Search for the cell housing the specified text and yield its [X, Y] center coordinate. 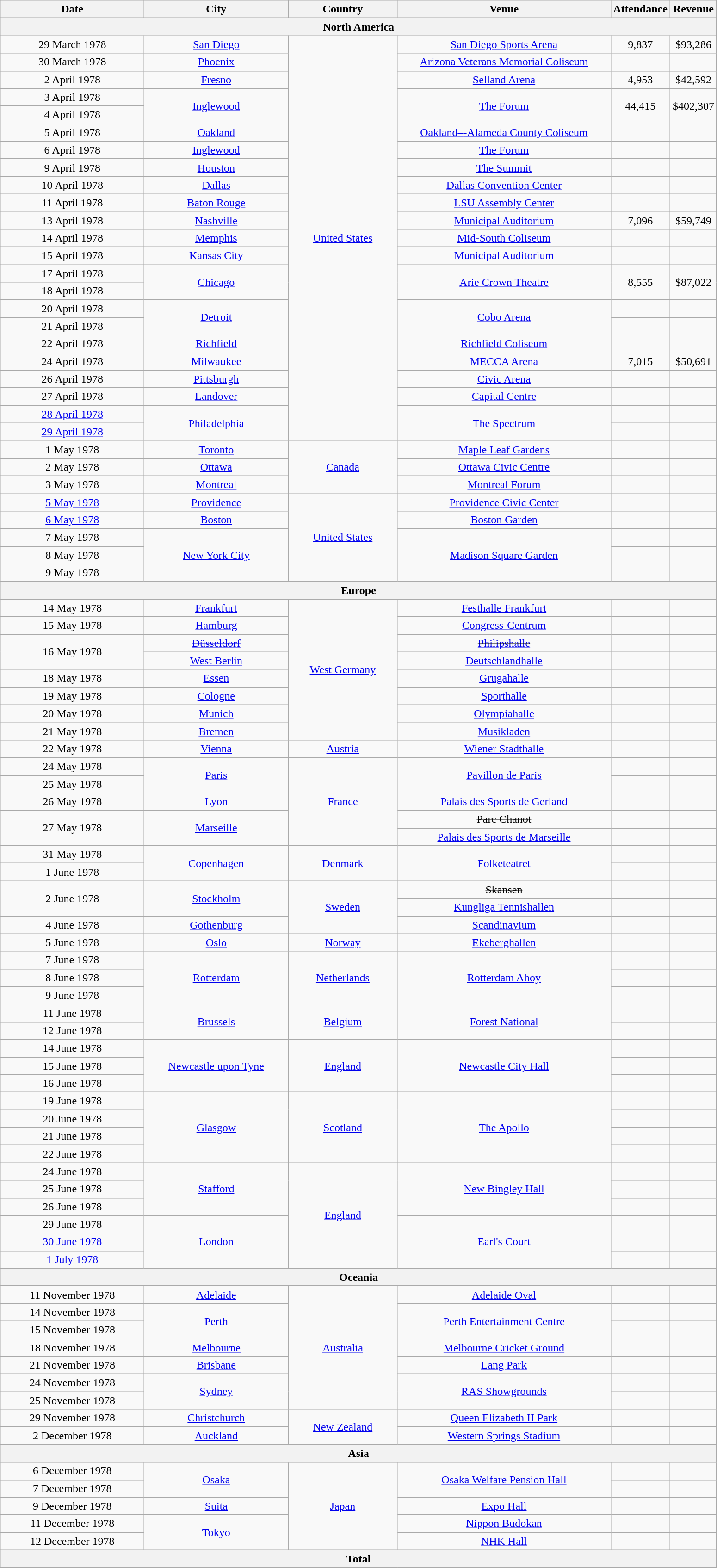
Gothenburg [216, 925]
10 April 1978 [72, 185]
Suita [216, 1506]
Oceania [359, 1277]
Landover [216, 397]
29 April 1978 [72, 432]
Attendance [640, 9]
1 May 1978 [72, 449]
Venue [504, 9]
5 June 1978 [72, 942]
6 May 1978 [72, 520]
11 June 1978 [72, 1013]
Sydney [216, 1392]
21 April 1978 [72, 326]
22 April 1978 [72, 344]
Melbourne [216, 1348]
Ottawa Civic Centre [504, 467]
Festhalle Frankfurt [504, 608]
2 June 1978 [72, 899]
West Germany [343, 669]
Newcastle upon Tyne [216, 1066]
9 April 1978 [72, 167]
Providence [216, 502]
Grugahalle [504, 678]
City [216, 9]
LSU Assembly Center [504, 203]
Dallas Convention Center [504, 185]
Australia [343, 1347]
The Summit [504, 167]
6 April 1978 [72, 150]
16 June 1978 [72, 1084]
Netherlands [343, 978]
15 November 1978 [72, 1330]
Tokyo [216, 1532]
17 April 1978 [72, 273]
44,415 [640, 106]
2 May 1978 [72, 467]
Christchurch [216, 1418]
Essen [216, 678]
Vienna [216, 749]
$59,749 [693, 221]
2 December 1978 [72, 1436]
19 May 1978 [72, 696]
8,555 [640, 282]
Rotterdam Ahoy [504, 978]
Oslo [216, 942]
Melbourne Cricket Ground [504, 1348]
15 April 1978 [72, 256]
Fresno [216, 80]
Europe [359, 590]
Mid-South Coliseum [504, 238]
4 April 1978 [72, 115]
27 May 1978 [72, 828]
25 June 1978 [72, 1189]
22 May 1978 [72, 749]
5 May 1978 [72, 502]
14 April 1978 [72, 238]
21 November 1978 [72, 1365]
New Bingley Hall [504, 1189]
Oakland [216, 132]
Country [343, 9]
1 June 1978 [72, 872]
12 June 1978 [72, 1030]
Forest National [504, 1022]
7,015 [640, 361]
The Apollo [504, 1128]
Düsseldorf [216, 643]
7 December 1978 [72, 1488]
15 May 1978 [72, 626]
11 April 1978 [72, 203]
Ottawa [216, 467]
Brussels [216, 1022]
Chicago [216, 282]
19 June 1978 [72, 1101]
$42,592 [693, 80]
Scandinavium [504, 925]
Scotland [343, 1128]
Revenue [693, 9]
West Berlin [216, 661]
12 December 1978 [72, 1541]
Marseille [216, 828]
16 May 1978 [72, 652]
New Zealand [343, 1427]
Date [72, 9]
Ekeberghallen [504, 942]
Boston [216, 520]
$402,307 [693, 106]
22 June 1978 [72, 1154]
$87,022 [693, 282]
Adelaide [216, 1295]
Earl's Court [504, 1242]
The Spectrum [504, 423]
14 June 1978 [72, 1048]
29 November 1978 [72, 1418]
Canada [343, 467]
9 May 1978 [72, 573]
4,953 [640, 80]
Palais des Sports de Marseille [504, 837]
Glasgow [216, 1128]
9 December 1978 [72, 1506]
Cologne [216, 696]
North America [359, 27]
3 April 1978 [72, 97]
San Diego Sports Arena [504, 44]
7 June 1978 [72, 960]
24 May 1978 [72, 766]
7,096 [640, 221]
Norway [343, 942]
2 April 1978 [72, 80]
Wiener Stadthalle [504, 749]
Brisbane [216, 1365]
25 May 1978 [72, 784]
Maple Leaf Gardens [504, 449]
Newcastle City Hall [504, 1066]
San Diego [216, 44]
31 May 1978 [72, 855]
$50,691 [693, 361]
30 March 1978 [72, 62]
15 June 1978 [72, 1066]
Musikladen [504, 731]
4 June 1978 [72, 925]
Montreal Forum [504, 484]
Bremen [216, 731]
Adelaide Oval [504, 1295]
MECCA Arena [504, 361]
Expo Hall [504, 1506]
Arie Crown Theatre [504, 282]
Capital Centre [504, 397]
30 June 1978 [72, 1242]
Sweden [343, 907]
Belgium [343, 1022]
Toronto [216, 449]
Madison Square Garden [504, 555]
Auckland [216, 1436]
Boston Garden [504, 520]
7 May 1978 [72, 538]
Richfield Coliseum [504, 344]
Austria [343, 749]
Osaka Welfare Pension Hall [504, 1480]
NHK Hall [504, 1541]
Palais des Sports de Gerland [504, 802]
Detroit [216, 317]
11 November 1978 [72, 1295]
26 May 1978 [72, 802]
Dallas [216, 185]
Philadelphia [216, 423]
$93,286 [693, 44]
Pittsburgh [216, 379]
9,837 [640, 44]
24 November 1978 [72, 1383]
Kansas City [216, 256]
5 April 1978 [72, 132]
27 April 1978 [72, 397]
18 April 1978 [72, 291]
Parc Chanot [504, 819]
26 April 1978 [72, 379]
Frankfurt [216, 608]
20 April 1978 [72, 309]
Lyon [216, 802]
26 June 1978 [72, 1207]
Queen Elizabeth II Park [504, 1418]
Deutschlandhalle [504, 661]
Pavillon de Paris [504, 775]
Rotterdam [216, 978]
8 June 1978 [72, 978]
Memphis [216, 238]
14 May 1978 [72, 608]
Paris [216, 775]
New York City [216, 555]
8 May 1978 [72, 555]
RAS Showgrounds [504, 1392]
21 June 1978 [72, 1136]
20 May 1978 [72, 713]
9 June 1978 [72, 995]
11 December 1978 [72, 1524]
Total [359, 1559]
Japan [343, 1506]
18 November 1978 [72, 1348]
Perth [216, 1321]
Nippon Budokan [504, 1524]
Osaka [216, 1480]
Cobo Arena [504, 317]
29 June 1978 [72, 1224]
Phoenix [216, 62]
14 November 1978 [72, 1312]
Olympiahalle [504, 713]
Selland Arena [504, 80]
Nashville [216, 221]
24 April 1978 [72, 361]
Arizona Veterans Memorial Coliseum [504, 62]
Stafford [216, 1189]
28 April 1978 [72, 414]
London [216, 1242]
Richfield [216, 344]
Perth Entertainment Centre [504, 1321]
Asia [359, 1453]
20 June 1978 [72, 1119]
Baton Rouge [216, 203]
Civic Arena [504, 379]
Copenhagen [216, 863]
24 June 1978 [72, 1171]
Houston [216, 167]
Lang Park [504, 1365]
18 May 1978 [72, 678]
Congress-Centrum [504, 626]
Oakland–-Alameda County Coliseum [504, 132]
Kungliga Tennishallen [504, 907]
6 December 1978 [72, 1471]
Skansen [504, 890]
Philipshalle [504, 643]
France [343, 801]
Western Springs Stadium [504, 1436]
Montreal [216, 484]
Munich [216, 713]
Folketeatret [504, 863]
Milwaukee [216, 361]
21 May 1978 [72, 731]
29 March 1978 [72, 44]
1 July 1978 [72, 1259]
Sporthalle [504, 696]
3 May 1978 [72, 484]
Hamburg [216, 626]
Stockholm [216, 899]
25 November 1978 [72, 1401]
Providence Civic Center [504, 502]
13 April 1978 [72, 221]
Denmark [343, 863]
